Detect which cell encompasses the target text, then output its (x, y) center coordinate. 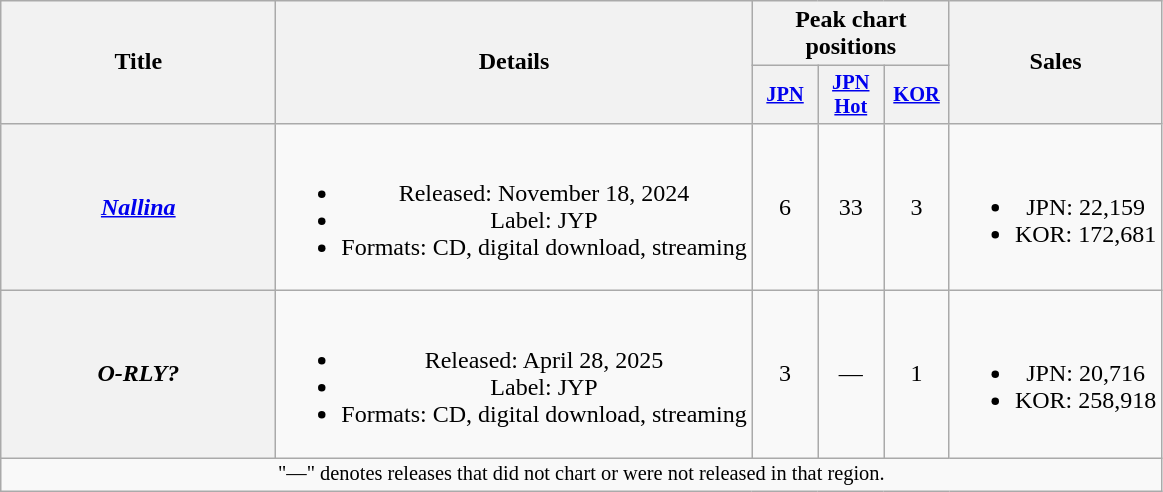
Peak chart positions (850, 34)
Sales (1055, 62)
Released: November 18, 2024Label: JYPFormats: CD, digital download, streaming (514, 206)
33 (851, 206)
Title (138, 62)
6 (785, 206)
JPN: 22,159KOR: 172,681 (1055, 206)
JPN (785, 95)
— (851, 374)
KOR (917, 95)
JPNHot (851, 95)
Details (514, 62)
O-RLY? (138, 374)
1 (917, 374)
"—" denotes releases that did not chart or were not released in that region. (582, 475)
Nallina (138, 206)
Released: April 28, 2025Label: JYPFormats: CD, digital download, streaming (514, 374)
JPN: 20,716KOR: 258,918 (1055, 374)
